Pinpoint the cell where the given text exists, returning its [x, y] midpoint coordinate. 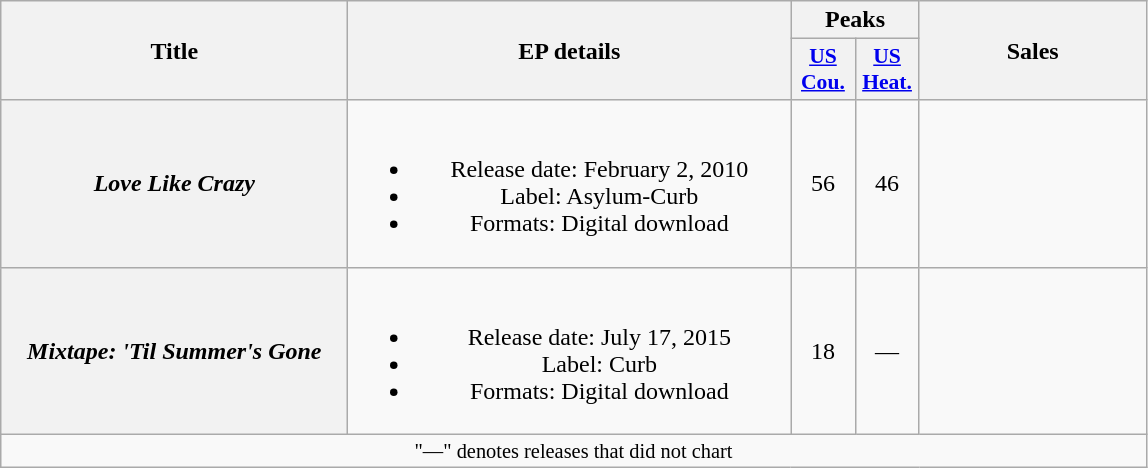
Release date: July 17, 2015Label: CurbFormats: Digital download [570, 350]
56 [823, 184]
Love Like Crazy [174, 184]
"—" denotes releases that did not chart [574, 451]
— [887, 350]
46 [887, 184]
Sales [1032, 50]
Title [174, 50]
EP details [570, 50]
USHeat. [887, 70]
US Cou. [823, 70]
18 [823, 350]
Peaks [855, 20]
Mixtape: 'Til Summer's Gone [174, 350]
Release date: February 2, 2010Label: Asylum-CurbFormats: Digital download [570, 184]
